Search for the cell housing the specified text and yield its [X, Y] center coordinate. 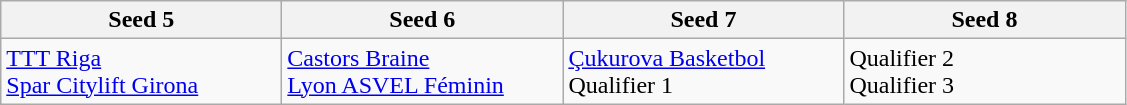
Qualifier 2Qualifier 3 [984, 72]
Castors Braine Lyon ASVEL Féminin [422, 72]
TTT Riga Spar Citylift Girona [142, 72]
Çukurova BasketbolQualifier 1 [704, 72]
Seed 5 [142, 20]
Seed 6 [422, 20]
Seed 8 [984, 20]
Seed 7 [704, 20]
